Find where the given text appears and provide that cell's center as [x, y] coordinate. 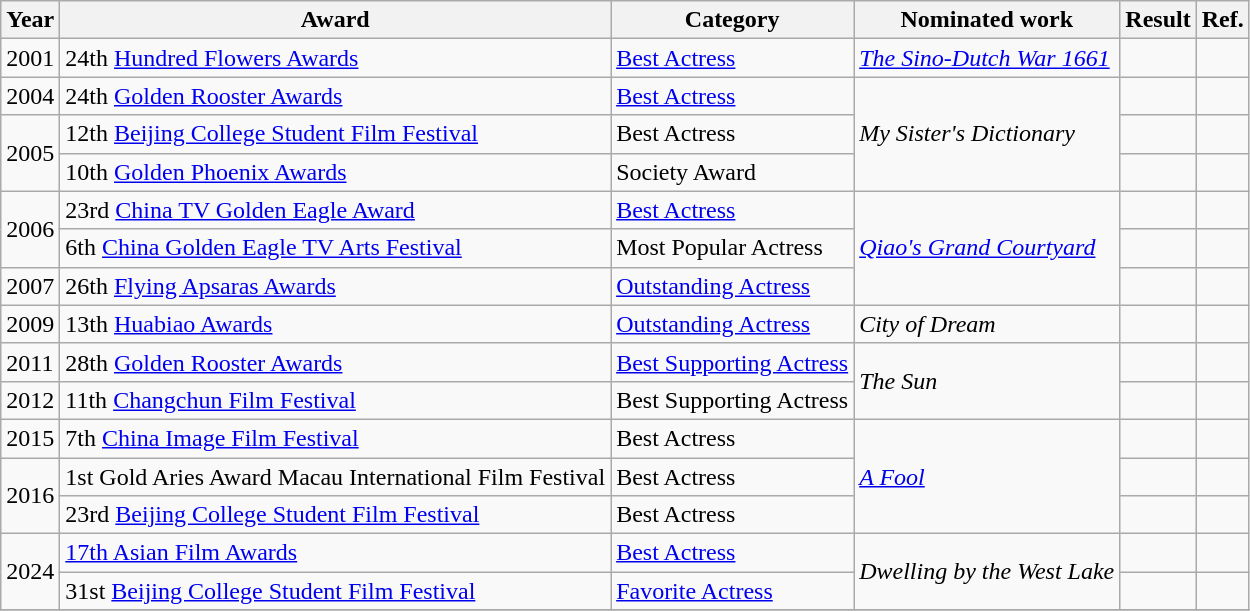
Year [30, 20]
7th China Image Film Festival [336, 438]
Dwelling by the West Lake [987, 572]
2015 [30, 438]
12th Beijing College Student Film Festival [336, 134]
Award [336, 20]
City of Dream [987, 324]
2011 [30, 362]
2004 [30, 96]
2016 [30, 496]
2006 [30, 229]
31st Beijing College Student Film Festival [336, 591]
Category [732, 20]
Favorite Actress [732, 591]
17th Asian Film Awards [336, 553]
23rd China TV Golden Eagle Award [336, 210]
23rd Beijing College Student Film Festival [336, 515]
Qiao's Grand Courtyard [987, 248]
10th Golden Phoenix Awards [336, 172]
Result [1158, 20]
The Sino-Dutch War 1661 [987, 58]
26th Flying Apsaras Awards [336, 286]
2012 [30, 400]
2009 [30, 324]
My Sister's Dictionary [987, 134]
2024 [30, 572]
13th Huabiao Awards [336, 324]
The Sun [987, 381]
11th Changchun Film Festival [336, 400]
2005 [30, 153]
Society Award [732, 172]
Most Popular Actress [732, 248]
Nominated work [987, 20]
A Fool [987, 476]
1st Gold Aries Award Macau International Film Festival [336, 477]
28th Golden Rooster Awards [336, 362]
24th Hundred Flowers Awards [336, 58]
2001 [30, 58]
24th Golden Rooster Awards [336, 96]
Ref. [1222, 20]
2007 [30, 286]
6th China Golden Eagle TV Arts Festival [336, 248]
